Search for the cell housing the specified text and yield its [X, Y] center coordinate. 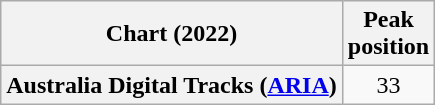
33 [388, 85]
Chart (2022) [172, 34]
Australia Digital Tracks (ARIA) [172, 85]
Peakposition [388, 34]
